For the text-containing cell, return its midpoint in [X, Y] coordinate format. 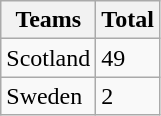
Sweden [48, 96]
Scotland [48, 58]
Teams [48, 20]
2 [128, 96]
Total [128, 20]
49 [128, 58]
